For the text-containing cell, return its midpoint in [x, y] coordinate format. 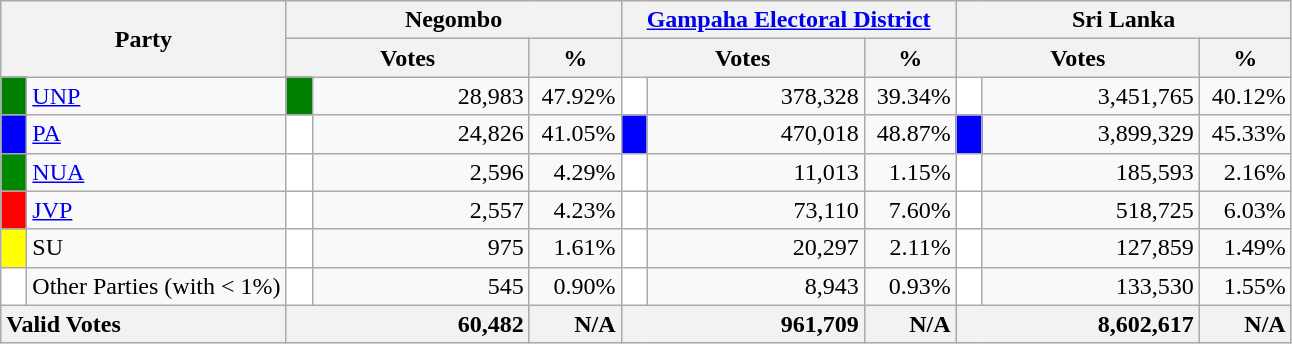
0.90% [575, 286]
2,596 [420, 172]
185,593 [1090, 172]
28,983 [420, 96]
1.15% [910, 172]
Valid Votes [144, 324]
Negombo [454, 20]
1.55% [1245, 286]
470,018 [756, 134]
518,725 [1090, 210]
2.11% [910, 248]
1.49% [1245, 248]
2.16% [1245, 172]
JVP [156, 210]
0.93% [910, 286]
8,602,617 [1078, 324]
4.23% [575, 210]
PA [156, 134]
7.60% [910, 210]
3,899,329 [1090, 134]
545 [420, 286]
47.92% [575, 96]
20,297 [756, 248]
1.61% [575, 248]
73,110 [756, 210]
4.29% [575, 172]
45.33% [1245, 134]
UNP [156, 96]
Gampaha Electoral District [788, 20]
3,451,765 [1090, 96]
133,530 [1090, 286]
127,859 [1090, 248]
41.05% [575, 134]
2,557 [420, 210]
40.12% [1245, 96]
6.03% [1245, 210]
975 [420, 248]
Sri Lanka [1124, 20]
Other Parties (with < 1%) [156, 286]
378,328 [756, 96]
11,013 [756, 172]
961,709 [742, 324]
24,826 [420, 134]
48.87% [910, 134]
60,482 [408, 324]
SU [156, 248]
Party [144, 39]
8,943 [756, 286]
39.34% [910, 96]
NUA [156, 172]
